Capture the cell that displays the provided text and extract its (X, Y) central coordinate. 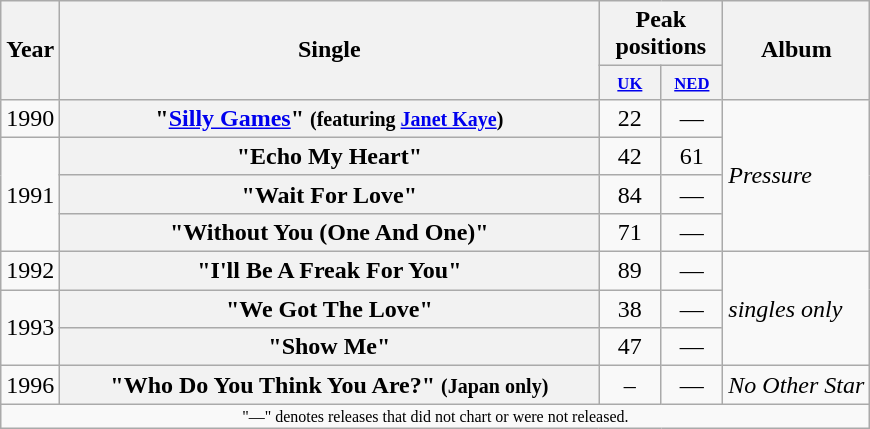
1996 (30, 385)
61 (692, 156)
38 (630, 309)
singles only (796, 309)
1991 (30, 194)
1992 (30, 271)
84 (630, 194)
Single (330, 50)
– (630, 385)
89 (630, 271)
22 (630, 118)
"Wait For Love" (330, 194)
"Without You (One And One)" (330, 232)
UK (630, 82)
No Other Star (796, 385)
"We Got The Love" (330, 309)
Pressure (796, 175)
1993 (30, 328)
"Echo My Heart" (330, 156)
71 (630, 232)
42 (630, 156)
"Silly Games" (featuring Janet Kaye) (330, 118)
"Who Do You Think You Are?" (Japan only) (330, 385)
1990 (30, 118)
"—" denotes releases that did not chart or were not released. (436, 416)
Peak positions (661, 34)
Year (30, 50)
"I'll Be A Freak For You" (330, 271)
NED (692, 82)
47 (630, 347)
"Show Me" (330, 347)
Album (796, 50)
